Locate the cell with the specified text and output its [X, Y] center coordinate. 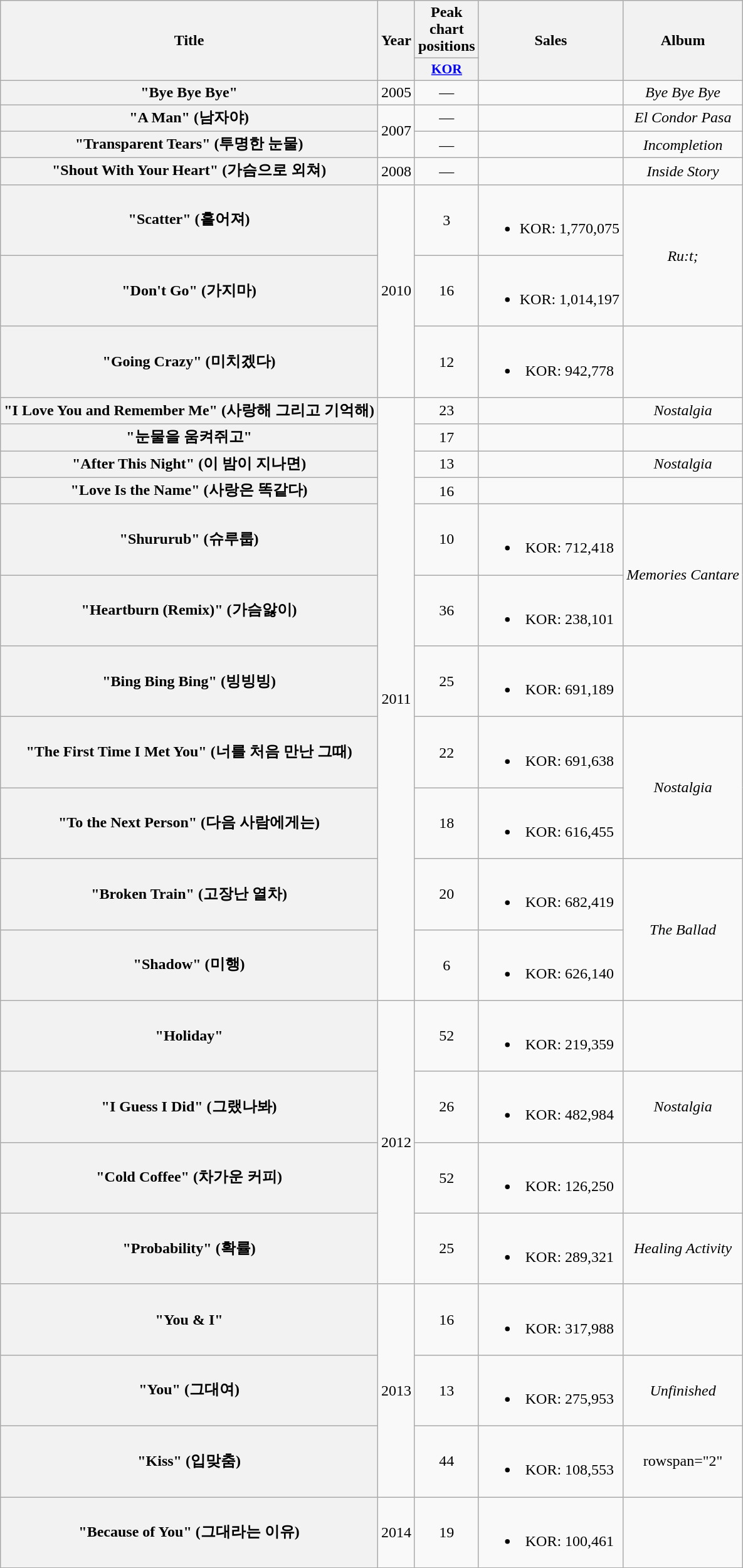
2005 [396, 92]
"After This Night" (이 밤이 지나면) [189, 464]
KOR: 691,638 [551, 753]
2014 [396, 1532]
Year [396, 41]
Peak chart positions [446, 29]
"I Love You and Remember Me" (사랑해 그리고 기억해) [189, 410]
2008 [396, 172]
2013 [396, 1390]
"Don't Go" (가지마) [189, 291]
"Shadow" (미행) [189, 965]
20 [446, 894]
"Love Is the Name" (사랑은 똑같다) [189, 490]
KOR: 482,984 [551, 1106]
KOR: 238,101 [551, 611]
"Cold Coffee" (차가운 커피) [189, 1178]
"Kiss" (입맞춤) [189, 1461]
"I Guess I Did" (그랬나봐) [189, 1106]
KOR: 682,419 [551, 894]
KOR: 616,455 [551, 823]
KOR: 108,553 [551, 1461]
"Heartburn (Remix)" (가슴앓이) [189, 611]
KOR: 1,770,075 [551, 220]
"Because of You" (그대라는 이유) [189, 1532]
KOR: 289,321 [551, 1248]
Ru:t; [683, 255]
36 [446, 611]
"Bye Bye Bye" [189, 92]
Title [189, 41]
17 [446, 438]
"A Man" (남자야) [189, 118]
KOR: 100,461 [551, 1532]
KOR: 219,359 [551, 1036]
10 [446, 539]
2007 [396, 130]
KOR: 275,953 [551, 1390]
18 [446, 823]
23 [446, 410]
Sales [551, 41]
44 [446, 1461]
KOR: 626,140 [551, 965]
"You" (그대여) [189, 1390]
Bye Bye Bye [683, 92]
KOR: 942,778 [551, 361]
"Scatter" (흩어져) [189, 220]
"Bing Bing Bing" (빙빙빙) [189, 681]
rowspan="2" [683, 1461]
KOR [446, 70]
3 [446, 220]
"Shururub" (슈루룹) [189, 539]
"You & I" [189, 1320]
12 [446, 361]
"Probability" (확률) [189, 1248]
KOR: 691,189 [551, 681]
"The First Time I Met You" (너를 처음 만난 그때) [189, 753]
"Holiday" [189, 1036]
2011 [396, 699]
Unfinished [683, 1390]
KOR: 712,418 [551, 539]
22 [446, 753]
Incompletion [683, 144]
The Ballad [683, 930]
Album [683, 41]
Healing Activity [683, 1248]
"To the Next Person" (다음 사람에게는) [189, 823]
"Transparent Tears" (투명한 눈물) [189, 144]
"Going Crazy" (미치겠다) [189, 361]
Inside Story [683, 172]
"눈물을 움켜쥐고" [189, 438]
El Condor Pasa [683, 118]
KOR: 317,988 [551, 1320]
KOR: 126,250 [551, 1178]
Memories Cantare [683, 575]
"Broken Train" (고장난 열차) [189, 894]
26 [446, 1106]
19 [446, 1532]
"Shout With Your Heart" (가슴으로 외쳐) [189, 172]
2010 [396, 291]
2012 [396, 1142]
KOR: 1,014,197 [551, 291]
6 [446, 965]
